Provide the (X, Y) coordinate of the cell's center where the given text is located.  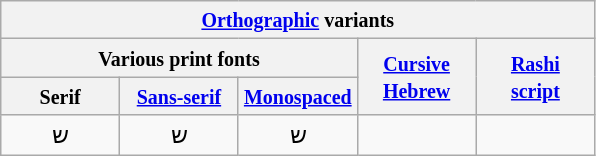
Sans-serif (180, 96)
CursiveHebrew (416, 77)
Various print fonts (179, 58)
Monospaced (298, 96)
Serif (60, 96)
Orthographic variants (298, 20)
Rashiscript (536, 77)
